For the text-containing cell, return its midpoint in [x, y] coordinate format. 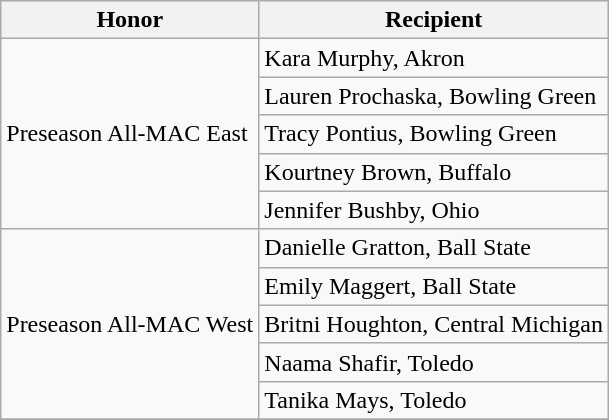
Tanika Mays, Toledo [434, 400]
Jennifer Bushby, Ohio [434, 210]
Kara Murphy, Akron [434, 58]
Preseason All-MAC West [130, 324]
Preseason All-MAC East [130, 134]
Naama Shafir, Toledo [434, 362]
Honor [130, 20]
Recipient [434, 20]
Danielle Gratton, Ball State [434, 248]
Tracy Pontius, Bowling Green [434, 134]
Lauren Prochaska, Bowling Green [434, 96]
Britni Houghton, Central Michigan [434, 324]
Kourtney Brown, Buffalo [434, 172]
Emily Maggert, Ball State [434, 286]
